From the cell containing the given text, extract its center point as [x, y] coordinate. 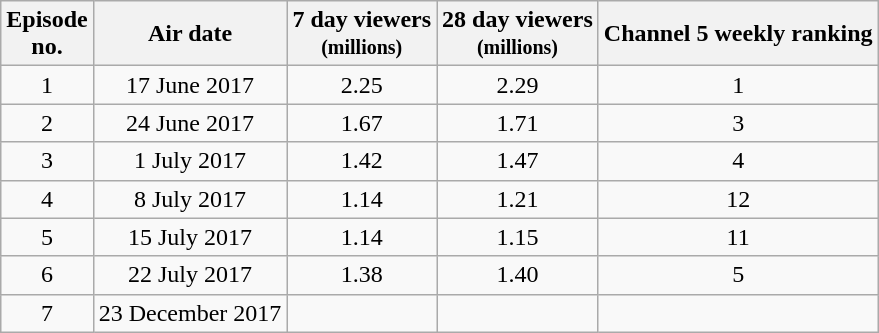
2.25 [362, 85]
22 July 2017 [190, 275]
7 [47, 313]
28 day viewers(millions) [518, 34]
7 day viewers(millions) [362, 34]
24 June 2017 [190, 123]
23 December 2017 [190, 313]
15 July 2017 [190, 237]
1.38 [362, 275]
1.42 [362, 161]
6 [47, 275]
Channel 5 weekly ranking [738, 34]
1.15 [518, 237]
1 July 2017 [190, 161]
1.21 [518, 199]
1.47 [518, 161]
Air date [190, 34]
8 July 2017 [190, 199]
11 [738, 237]
2.29 [518, 85]
1.40 [518, 275]
17 June 2017 [190, 85]
2 [47, 123]
12 [738, 199]
1.67 [362, 123]
1.71 [518, 123]
Episodeno. [47, 34]
